Return the [X, Y] coordinate for the center point of the cell that contains the specified text.  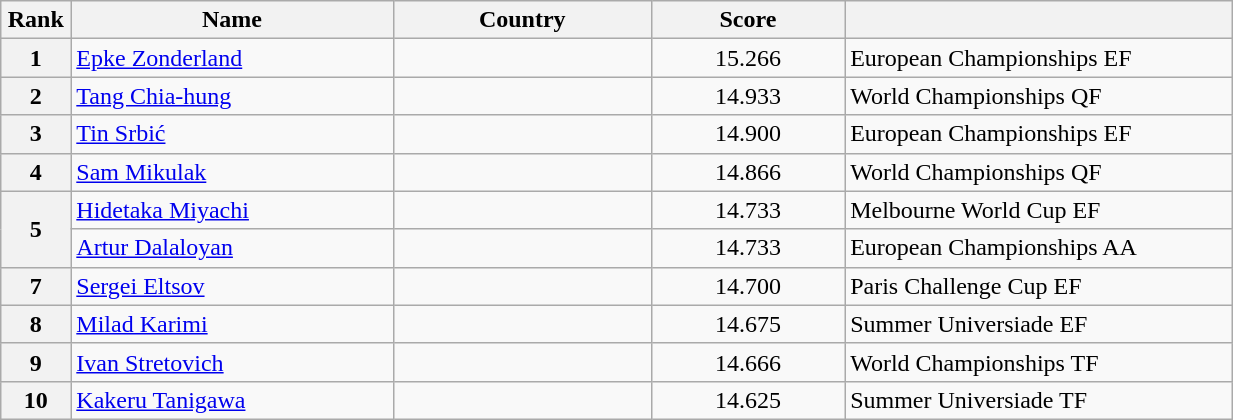
World Championships TF [1038, 362]
Rank [36, 20]
Milad Karimi [232, 324]
Melbourne World Cup EF [1038, 210]
Paris Challenge Cup EF [1038, 286]
Country [522, 20]
9 [36, 362]
14.866 [748, 172]
Tang Chia-hung [232, 96]
1 [36, 58]
Summer Universiade TF [1038, 400]
14.675 [748, 324]
5 [36, 229]
Sam Mikulak [232, 172]
3 [36, 134]
Sergei Eltsov [232, 286]
Hidetaka Miyachi [232, 210]
14.700 [748, 286]
8 [36, 324]
Summer Universiade EF [1038, 324]
10 [36, 400]
14.933 [748, 96]
Kakeru Tanigawa [232, 400]
4 [36, 172]
European Championships AA [1038, 248]
14.666 [748, 362]
Name [232, 20]
7 [36, 286]
Score [748, 20]
Epke Zonderland [232, 58]
Ivan Stretovich [232, 362]
15.266 [748, 58]
14.625 [748, 400]
Tin Srbić [232, 134]
2 [36, 96]
14.900 [748, 134]
Artur Dalaloyan [232, 248]
